Provide the [x, y] coordinate of the cell's center where the given text is located.  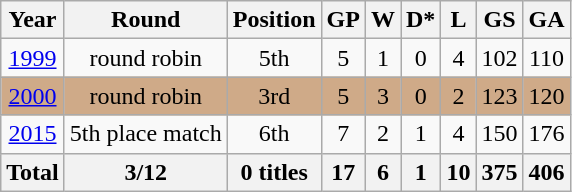
2015 [33, 134]
GS [500, 20]
2000 [33, 96]
5th place match [146, 134]
L [458, 20]
W [382, 20]
Position [274, 20]
3/12 [146, 172]
10 [458, 172]
0 titles [274, 172]
Total [33, 172]
176 [546, 134]
Round [146, 20]
6th [274, 134]
406 [546, 172]
1999 [33, 58]
150 [500, 134]
3 [382, 96]
GA [546, 20]
5th [274, 58]
7 [343, 134]
6 [382, 172]
375 [500, 172]
D* [420, 20]
GP [343, 20]
110 [546, 58]
102 [500, 58]
Year [33, 20]
17 [343, 172]
120 [546, 96]
3rd [274, 96]
123 [500, 96]
